Search for the cell housing the specified text and yield its (x, y) center coordinate. 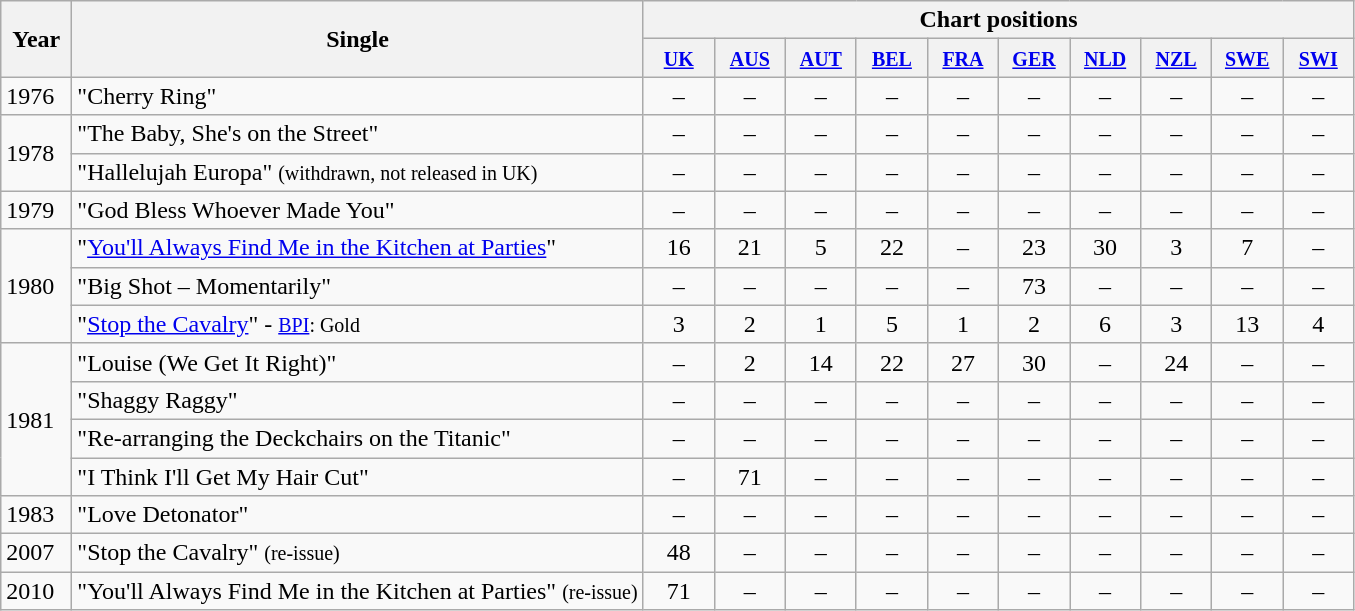
48 (678, 553)
1981 (36, 419)
27 (962, 362)
"God Bless Whoever Made You" (358, 210)
"Stop the Cavalry" (re-issue) (358, 553)
BEL (892, 58)
2007 (36, 553)
6 (1106, 324)
"Love Detonator" (358, 515)
2010 (36, 591)
NLD (1106, 58)
FRA (962, 58)
"Re-arranging the Deckchairs on the Titanic" (358, 438)
AUT (820, 58)
SWE (1248, 58)
"Big Shot – Momentarily" (358, 286)
24 (1176, 362)
21 (750, 248)
Year (36, 39)
Single (358, 39)
"I Think I'll Get My Hair Cut" (358, 477)
1983 (36, 515)
"You'll Always Find Me in the Kitchen at Parties" (re-issue) (358, 591)
23 (1034, 248)
1979 (36, 210)
UK (678, 58)
GER (1034, 58)
"Louise (We Get It Right)" (358, 362)
13 (1248, 324)
SWI (1318, 58)
"Stop the Cavalry" - BPI: Gold (358, 324)
4 (1318, 324)
"The Baby, She's on the Street" (358, 134)
"You'll Always Find Me in the Kitchen at Parties" (358, 248)
1976 (36, 96)
14 (820, 362)
AUS (750, 58)
"Hallelujah Europa" (withdrawn, not released in UK) (358, 172)
16 (678, 248)
NZL (1176, 58)
73 (1034, 286)
1978 (36, 153)
7 (1248, 248)
1980 (36, 286)
"Cherry Ring" (358, 96)
Chart positions (998, 20)
"Shaggy Raggy" (358, 400)
